Capture the cell that displays the provided text and extract its [x, y] central coordinate. 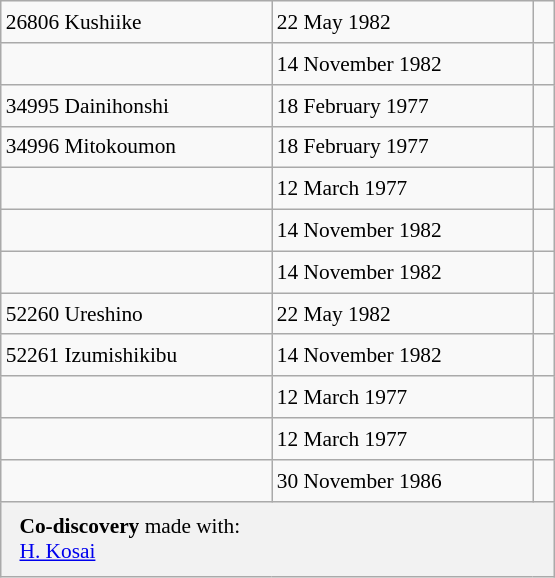
30 November 1986 [402, 480]
Co-discovery made with: H. Kosai [278, 539]
26806 Kushiike [136, 22]
34995 Dainihonshi [136, 105]
34996 Mitokoumon [136, 147]
52260 Ureshino [136, 314]
52261 Izumishikibu [136, 355]
